Detect which cell encompasses the target text, then output its [X, Y] center coordinate. 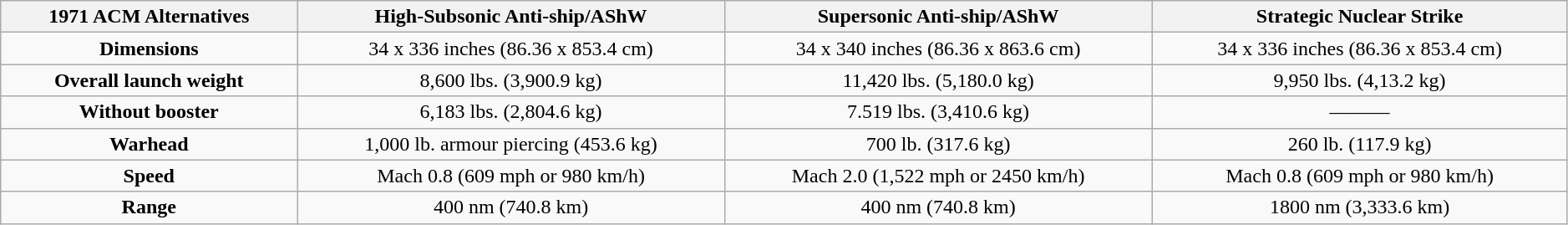
11,420 lbs. (5,180.0 kg) [938, 80]
8,600 lbs. (3,900.9 kg) [511, 80]
Warhead [149, 144]
Without booster [149, 112]
1800 nm (3,333.6 km) [1360, 207]
9,950 lbs. (4,13.2 kg) [1360, 80]
Speed [149, 176]
——— [1360, 112]
34 x 340 inches (86.36 x 863.6 cm) [938, 49]
Mach 2.0 (1,522 mph or 2450 km/h) [938, 176]
260 lb. (117.9 kg) [1360, 144]
Strategic Nuclear Strike [1360, 17]
7.519 lbs. (3,410.6 kg) [938, 112]
700 lb. (317.6 kg) [938, 144]
Supersonic Anti-ship/AShW [938, 17]
Overall launch weight [149, 80]
1,000 lb. armour piercing (453.6 kg) [511, 144]
1971 ACM Alternatives [149, 17]
High-Subsonic Anti-ship/AShW [511, 17]
Range [149, 207]
6,183 lbs. (2,804.6 kg) [511, 112]
Dimensions [149, 49]
